From the cell containing the given text, extract its center point as (X, Y) coordinate. 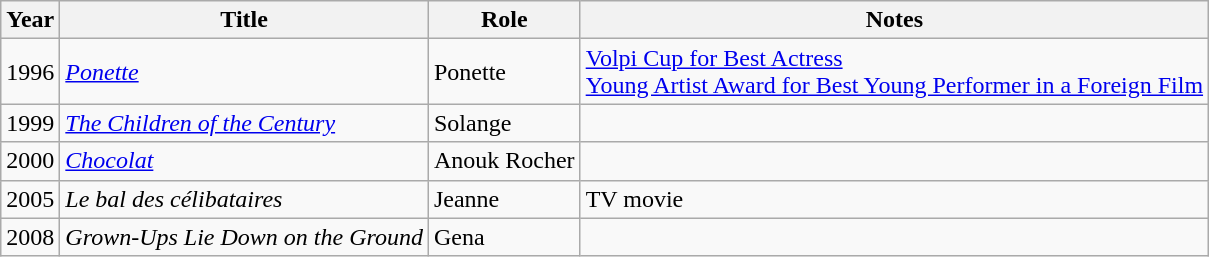
Jeanne (504, 199)
2000 (30, 161)
Gena (504, 237)
Title (244, 20)
Grown-Ups Lie Down on the Ground (244, 237)
Anouk Rocher (504, 161)
Le bal des célibataires (244, 199)
Role (504, 20)
The Children of the Century (244, 123)
Chocolat (244, 161)
1996 (30, 72)
Year (30, 20)
Notes (894, 20)
Solange (504, 123)
1999 (30, 123)
2005 (30, 199)
Volpi Cup for Best ActressYoung Artist Award for Best Young Performer in a Foreign Film (894, 72)
TV movie (894, 199)
2008 (30, 237)
